From the cell containing the given text, extract its center point as [x, y] coordinate. 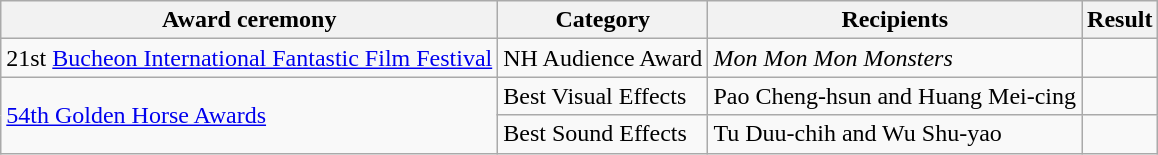
Award ceremony [250, 20]
54th Golden Horse Awards [250, 115]
Mon Mon Mon Monsters [895, 58]
Category [603, 20]
Recipients [895, 20]
NH Audience Award [603, 58]
Best Visual Effects [603, 96]
Best Sound Effects [603, 134]
Tu Duu-chih and Wu Shu-yao [895, 134]
21st Bucheon International Fantastic Film Festival [250, 58]
Pao Cheng-hsun and Huang Mei-cing [895, 96]
Result [1120, 20]
